Identify which cell holds the provided text, then report its [X, Y] central coordinate. 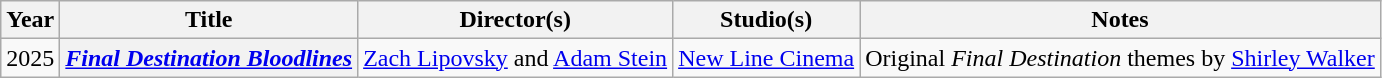
Studio(s) [766, 20]
New Line Cinema [766, 58]
Final Destination Bloodlines [209, 58]
2025 [30, 58]
Zach Lipovsky and Adam Stein [516, 58]
Original Final Destination themes by Shirley Walker [1120, 58]
Notes [1120, 20]
Year [30, 20]
Title [209, 20]
Director(s) [516, 20]
